Output the (x, y) coordinate of the center of the cell containing the given text.  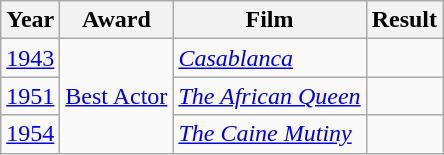
The African Queen (270, 96)
Best Actor (116, 96)
Result (404, 20)
Film (270, 20)
1951 (30, 96)
1943 (30, 58)
Year (30, 20)
The Caine Mutiny (270, 134)
Award (116, 20)
Casablanca (270, 58)
1954 (30, 134)
